Provide the [X, Y] coordinate of the cell's center where the given text is located.  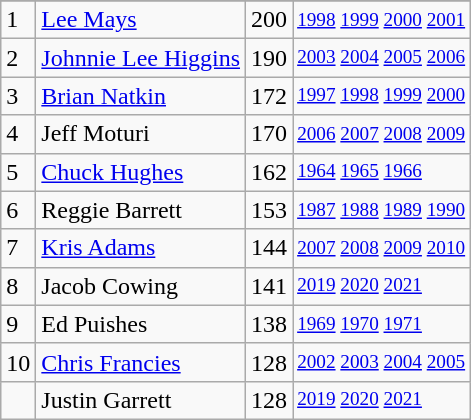
1969 1970 1971 [382, 324]
138 [270, 324]
Jeff Moturi [141, 134]
170 [270, 134]
Kris Adams [141, 248]
8 [18, 286]
5 [18, 172]
200 [270, 20]
Chuck Hughes [141, 172]
10 [18, 362]
Ed Puishes [141, 324]
4 [18, 134]
172 [270, 96]
2002 2003 2004 2005 [382, 362]
Lee Mays [141, 20]
Jacob Cowing [141, 286]
1997 1998 1999 2000 [382, 96]
2006 2007 2008 2009 [382, 134]
2 [18, 58]
7 [18, 248]
6 [18, 210]
Brian Natkin [141, 96]
2003 2004 2005 2006 [382, 58]
Justin Garrett [141, 400]
153 [270, 210]
1998 1999 2000 2001 [382, 20]
2007 2008 2009 2010 [382, 248]
1987 1988 1989 1990 [382, 210]
Chris Francies [141, 362]
162 [270, 172]
144 [270, 248]
9 [18, 324]
190 [270, 58]
3 [18, 96]
1 [18, 20]
Johnnie Lee Higgins [141, 58]
141 [270, 286]
Reggie Barrett [141, 210]
1964 1965 1966 [382, 172]
